Provide the [X, Y] coordinate of the cell's center where the given text is located.  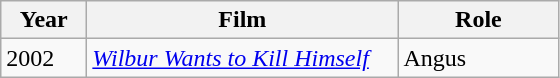
Year [44, 20]
2002 [44, 58]
Angus [478, 58]
Role [478, 20]
Film [242, 20]
Wilbur Wants to Kill Himself [242, 58]
